Pinpoint the cell where the given text exists, returning its (x, y) midpoint coordinate. 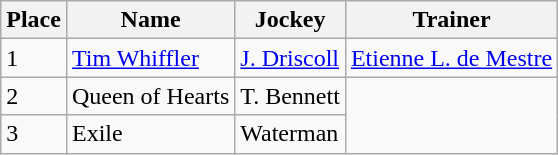
Exile (150, 134)
Waterman (290, 134)
J. Driscoll (290, 58)
Etienne L. de Mestre (451, 58)
Name (150, 20)
T. Bennett (290, 96)
Trainer (451, 20)
Queen of Hearts (150, 96)
Jockey (290, 20)
Place (34, 20)
2 (34, 96)
Tim Whiffler (150, 58)
3 (34, 134)
1 (34, 58)
